Capture the cell that displays the provided text and extract its [x, y] central coordinate. 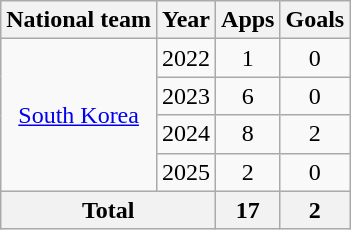
2025 [186, 172]
Total [108, 210]
Apps [248, 20]
2024 [186, 134]
17 [248, 210]
Year [186, 20]
6 [248, 96]
Goals [315, 20]
National team [79, 20]
8 [248, 134]
2023 [186, 96]
South Korea [79, 115]
1 [248, 58]
2022 [186, 58]
